Search for the cell housing the specified text and yield its [x, y] center coordinate. 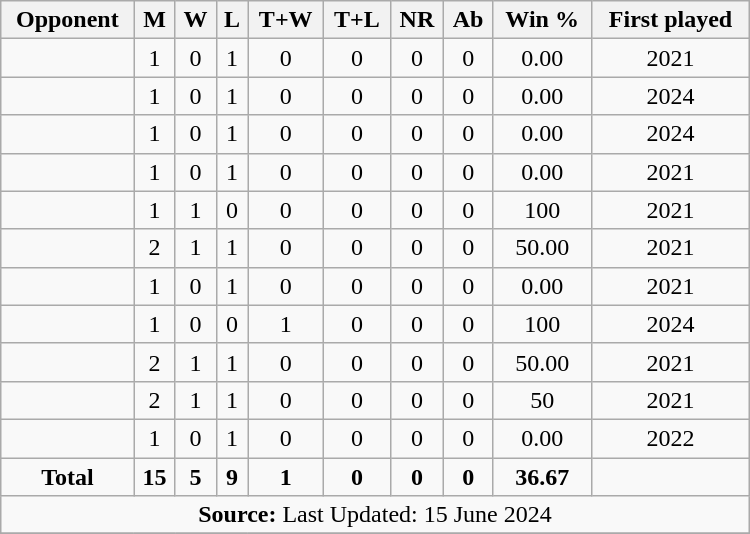
T+L [357, 20]
NR [417, 20]
5 [196, 477]
M [154, 20]
36.67 [542, 477]
Ab [468, 20]
T+W [286, 20]
50 [542, 400]
9 [232, 477]
Opponent [68, 20]
2022 [671, 438]
15 [154, 477]
Total [68, 477]
Source: Last Updated: 15 June 2024 [375, 515]
First played [671, 20]
L [232, 20]
W [196, 20]
Win % [542, 20]
